Return the (x, y) coordinate for the center point of the cell that contains the specified text.  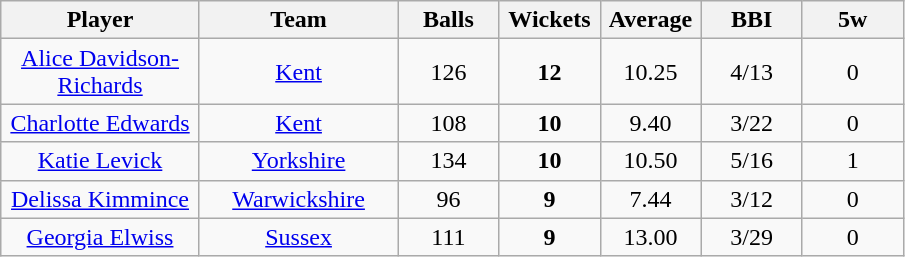
Balls (448, 20)
Georgia Elwiss (100, 237)
7.44 (650, 199)
1 (852, 161)
3/22 (752, 123)
134 (448, 161)
BBI (752, 20)
Wickets (550, 20)
13.00 (650, 237)
96 (448, 199)
Yorkshire (298, 161)
5w (852, 20)
Player (100, 20)
Average (650, 20)
108 (448, 123)
12 (550, 72)
3/29 (752, 237)
Charlotte Edwards (100, 123)
10.50 (650, 161)
9.40 (650, 123)
10.25 (650, 72)
126 (448, 72)
3/12 (752, 199)
111 (448, 237)
Team (298, 20)
Warwickshire (298, 199)
4/13 (752, 72)
Delissa Kimmince (100, 199)
5/16 (752, 161)
Katie Levick (100, 161)
Sussex (298, 237)
Alice Davidson-Richards (100, 72)
